From the cell containing the given text, extract its center point as (X, Y) coordinate. 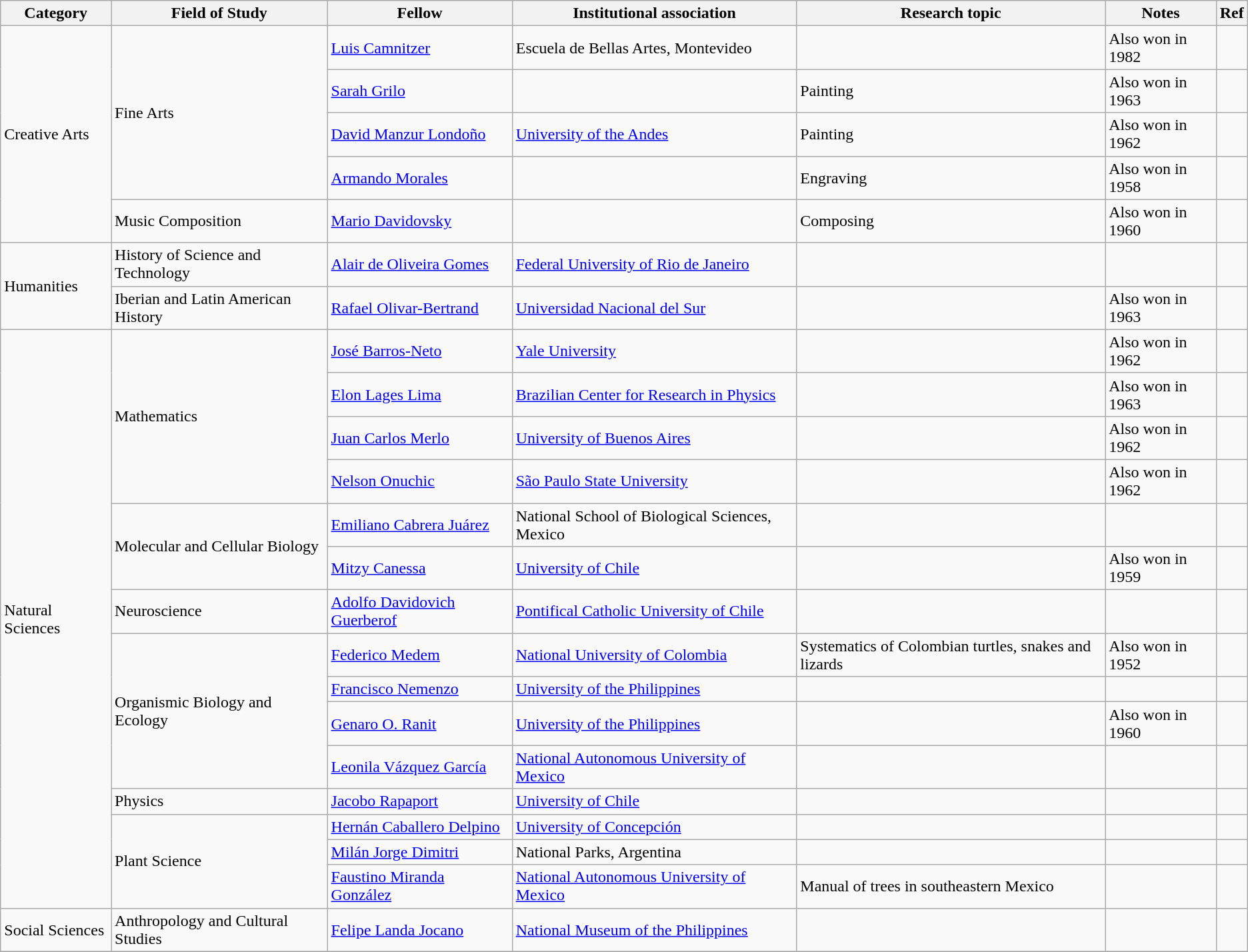
Anthropology and Cultural Studies (219, 929)
Escuela de Bellas Artes, Montevideo (655, 48)
Humanities (56, 286)
David Manzur Londoño (420, 135)
Creative Arts (56, 135)
University of Buenos Aires (655, 437)
Institutional association (655, 13)
University of Concepción (655, 827)
Rafael Olivar-Bertrand (420, 308)
Systematics of Colombian turtles, snakes and lizards (951, 655)
Also won in 1952 (1161, 655)
Category (56, 13)
Federico Medem (420, 655)
Also won in 1958 (1161, 177)
Milán Jorge Dimitri (420, 852)
Social Sciences (56, 929)
Mario Davidovsky (420, 221)
Notes (1161, 13)
History of Science and Technology (219, 264)
National Museum of the Philippines (655, 929)
National Parks, Argentina (655, 852)
Universidad Nacional del Sur (655, 308)
Plant Science (219, 861)
Luis Camnitzer (420, 48)
Manual of trees in southeastern Mexico (951, 887)
Francisco Nemenzo (420, 689)
Juan Carlos Merlo (420, 437)
Fellow (420, 13)
Music Composition (219, 221)
Emiliano Cabrera Juárez (420, 524)
Field of Study (219, 13)
Federal University of Rio de Janeiro (655, 264)
Sarah Grilo (420, 91)
Iberian and Latin American History (219, 308)
Mathematics (219, 416)
National University of Colombia (655, 655)
Genaro O. Ranit (420, 724)
Research topic (951, 13)
Fine Arts (219, 113)
Leonila Vázquez García (420, 767)
Composing (951, 221)
National School of Biological Sciences, Mexico (655, 524)
Physics (219, 801)
Pontifical Catholic University of Chile (655, 612)
Yale University (655, 351)
Organismic Biology and Ecology (219, 711)
Ref (1232, 13)
Armando Morales (420, 177)
Brazilian Center for Research in Physics (655, 395)
Molecular and Cellular Biology (219, 546)
Alair de Oliveira Gomes (420, 264)
Felipe Landa Jocano (420, 929)
Natural Sciences (56, 619)
Jacobo Rapaport (420, 801)
Engraving (951, 177)
José Barros-Neto (420, 351)
Also won in 1959 (1161, 568)
Elon Lages Lima (420, 395)
Hernán Caballero Delpino (420, 827)
University of the Andes (655, 135)
Neuroscience (219, 612)
Nelson Onuchic (420, 481)
Adolfo Davidovich Guerberof (420, 612)
Mitzy Canessa (420, 568)
Faustino Miranda González (420, 887)
São Paulo State University (655, 481)
Also won in 1982 (1161, 48)
